For the text-containing cell, return its midpoint in (X, Y) coordinate format. 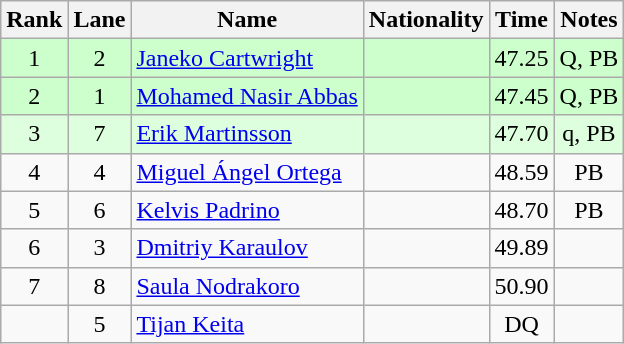
Dmitriy Karaulov (247, 248)
48.70 (522, 210)
Rank (34, 20)
8 (100, 286)
Nationality (426, 20)
Saula Nodrakoro (247, 286)
Mohamed Nasir Abbas (247, 96)
Kelvis Padrino (247, 210)
48.59 (522, 172)
Miguel Ángel Ortega (247, 172)
Erik Martinsson (247, 134)
q, PB (589, 134)
DQ (522, 324)
47.25 (522, 58)
47.45 (522, 96)
49.89 (522, 248)
Lane (100, 20)
Name (247, 20)
Time (522, 20)
Janeko Cartwright (247, 58)
50.90 (522, 286)
Notes (589, 20)
47.70 (522, 134)
Tijan Keita (247, 324)
